Find where the given text appears and provide that cell's center as (x, y) coordinate. 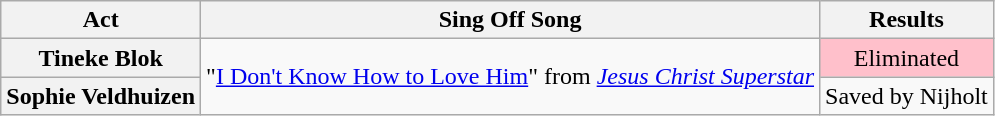
Sophie Veldhuizen (101, 96)
Tineke Blok (101, 58)
Eliminated (907, 58)
"I Don't Know How to Love Him" from Jesus Christ Superstar (510, 77)
Results (907, 20)
Sing Off Song (510, 20)
Saved by Nijholt (907, 96)
Act (101, 20)
